Capture the cell that displays the provided text and extract its (x, y) central coordinate. 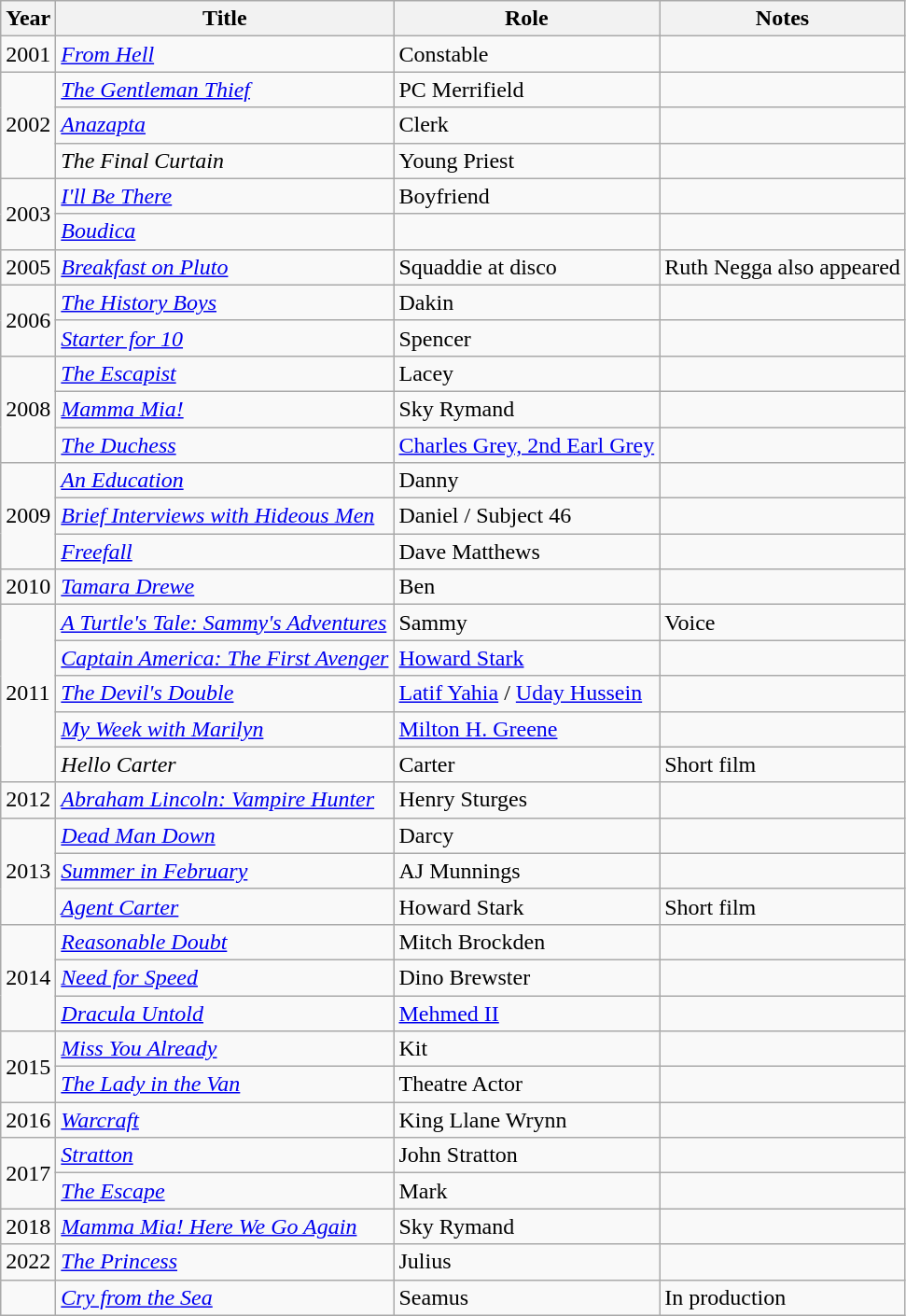
2017 (28, 1173)
Ruth Negga also appeared (783, 267)
2011 (28, 693)
Milton H. Greene (526, 729)
Latif Yahia / Uday Hussein (526, 693)
2008 (28, 409)
The Duchess (225, 445)
Anazapta (225, 125)
Mamma Mia! Here We Go Again (225, 1226)
Daniel / Subject 46 (526, 516)
2009 (28, 516)
Ben (526, 587)
Miss You Already (225, 1049)
Tamara Drewe (225, 587)
Theatre Actor (526, 1085)
I'll Be There (225, 196)
The Devil's Double (225, 693)
The Gentleman Thief (225, 90)
2001 (28, 54)
An Education (225, 481)
The Lady in the Van (225, 1085)
Warcraft (225, 1120)
Julius (526, 1262)
Captain America: The First Avenger (225, 658)
Breakfast on Pluto (225, 267)
2018 (28, 1226)
Clerk (526, 125)
Dead Man Down (225, 835)
Lacey (526, 373)
Mehmed II (526, 1013)
A Turtle's Tale: Sammy's Adventures (225, 623)
Voice (783, 623)
2010 (28, 587)
Spencer (526, 338)
The Final Curtain (225, 161)
Cry from the Sea (225, 1297)
Boudica (225, 231)
PC Merrifield (526, 90)
My Week with Marilyn (225, 729)
AJ Munnings (526, 871)
Constable (526, 54)
Notes (783, 19)
Sammy (526, 623)
Young Priest (526, 161)
The History Boys (225, 302)
Mark (526, 1191)
2006 (28, 320)
From Hell (225, 54)
Charles Grey, 2nd Earl Grey (526, 445)
Title (225, 19)
Squaddie at disco (526, 267)
2014 (28, 977)
Abraham Lincoln: Vampire Hunter (225, 800)
Year (28, 19)
Seamus (526, 1297)
2012 (28, 800)
Darcy (526, 835)
John Stratton (526, 1155)
Mamma Mia! (225, 409)
In production (783, 1297)
Hello Carter (225, 764)
2013 (28, 871)
Kit (526, 1049)
Mitch Brockden (526, 942)
The Escape (225, 1191)
Danny (526, 481)
Brief Interviews with Hideous Men (225, 516)
Reasonable Doubt (225, 942)
Summer in February (225, 871)
The Princess (225, 1262)
2003 (28, 214)
Dakin (526, 302)
The Escapist (225, 373)
Henry Sturges (526, 800)
Dracula Untold (225, 1013)
Need for Speed (225, 977)
2016 (28, 1120)
Stratton (225, 1155)
2002 (28, 125)
Freefall (225, 552)
2005 (28, 267)
Dave Matthews (526, 552)
2022 (28, 1262)
Starter for 10 (225, 338)
Carter (526, 764)
King Llane Wrynn (526, 1120)
Role (526, 19)
2015 (28, 1067)
Boyfriend (526, 196)
Dino Brewster (526, 977)
Agent Carter (225, 906)
